Pinpoint the cell where the given text exists, returning its [x, y] midpoint coordinate. 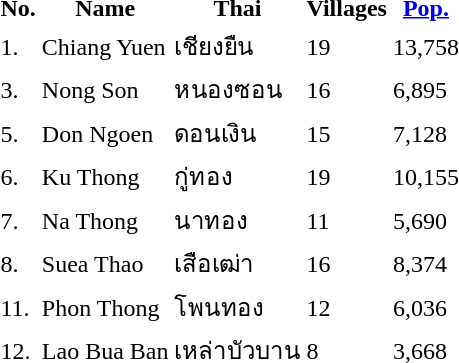
Suea Thao [105, 264]
ดอนเงิน [238, 133]
Na Thong [105, 220]
หนองซอน [238, 90]
Ku Thong [105, 176]
นาทอง [238, 220]
เสือเฒ่า [238, 264]
Don Ngoen [105, 133]
เชียงยืน [238, 46]
11 [346, 220]
กู่ทอง [238, 176]
Nong Son [105, 90]
โพนทอง [238, 307]
Phon Thong [105, 307]
12 [346, 307]
15 [346, 133]
Chiang Yuen [105, 46]
